Return (X, Y) of the center of cell containing provided text 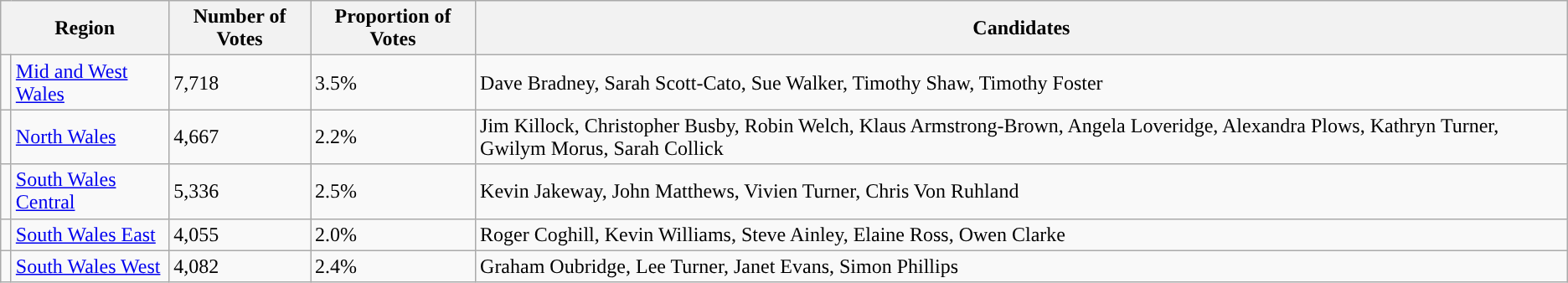
Dave Bradney, Sarah Scott-Cato, Sue Walker, Timothy Shaw, Timothy Foster (1022, 82)
4,055 (240, 234)
Candidates (1022, 28)
Region (85, 28)
4,667 (240, 137)
Proportion of Votes (394, 28)
Mid and West Wales (90, 82)
Jim Killock, Christopher Busby, Robin Welch, Klaus Armstrong-Brown, Angela Loveridge, Alexandra Plows, Kathryn Turner, Gwilym Morus, Sarah Collick (1022, 137)
3.5% (394, 82)
Graham Oubridge, Lee Turner, Janet Evans, Simon Phillips (1022, 266)
Number of Votes (240, 28)
South Wales East (90, 234)
North Wales (90, 137)
2.5% (394, 191)
7,718 (240, 82)
Roger Coghill, Kevin Williams, Steve Ainley, Elaine Ross, Owen Clarke (1022, 234)
South Wales Central (90, 191)
5,336 (240, 191)
South Wales West (90, 266)
2.2% (394, 137)
2.0% (394, 234)
2.4% (394, 266)
4,082 (240, 266)
Kevin Jakeway, John Matthews, Vivien Turner, Chris Von Ruhland (1022, 191)
